Search for the cell housing the specified text and yield its [X, Y] center coordinate. 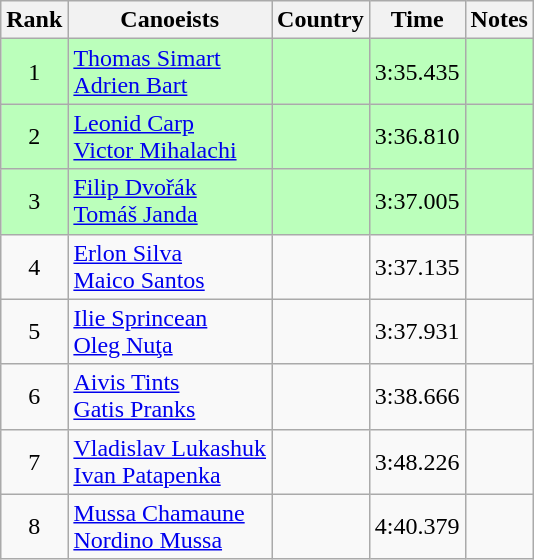
Erlon SilvaMaico Santos [170, 266]
3:37.005 [417, 202]
5 [34, 332]
3:48.226 [417, 462]
Mussa ChamauneNordino Mussa [170, 526]
Vladislav LukashukIvan Patapenka [170, 462]
3:38.666 [417, 396]
Notes [499, 20]
Ilie SprinceanOleg Nuţa [170, 332]
Canoeists [170, 20]
Filip DvořákTomáš Janda [170, 202]
4:40.379 [417, 526]
Aivis TintsGatis Pranks [170, 396]
Rank [34, 20]
3:37.135 [417, 266]
Thomas SimartAdrien Bart [170, 72]
3:36.810 [417, 136]
6 [34, 396]
3:37.931 [417, 332]
7 [34, 462]
4 [34, 266]
2 [34, 136]
3 [34, 202]
3:35.435 [417, 72]
8 [34, 526]
Time [417, 20]
Country [321, 20]
Leonid CarpVictor Mihalachi [170, 136]
1 [34, 72]
